Extract the (x, y) coordinate from the center of the cell holding the provided text.  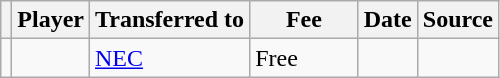
Fee (304, 20)
Date (388, 20)
Transferred to (170, 20)
Player (51, 20)
NEC (170, 58)
Free (304, 58)
Source (458, 20)
